Provide the (X, Y) coordinate of the cell's center where the given text is located.  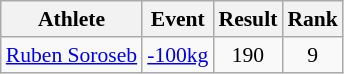
Ruben Soroseb (72, 55)
Event (178, 19)
9 (312, 55)
Athlete (72, 19)
Result (248, 19)
190 (248, 55)
Rank (312, 19)
-100kg (178, 55)
